Search for the cell housing the specified text and yield its (x, y) center coordinate. 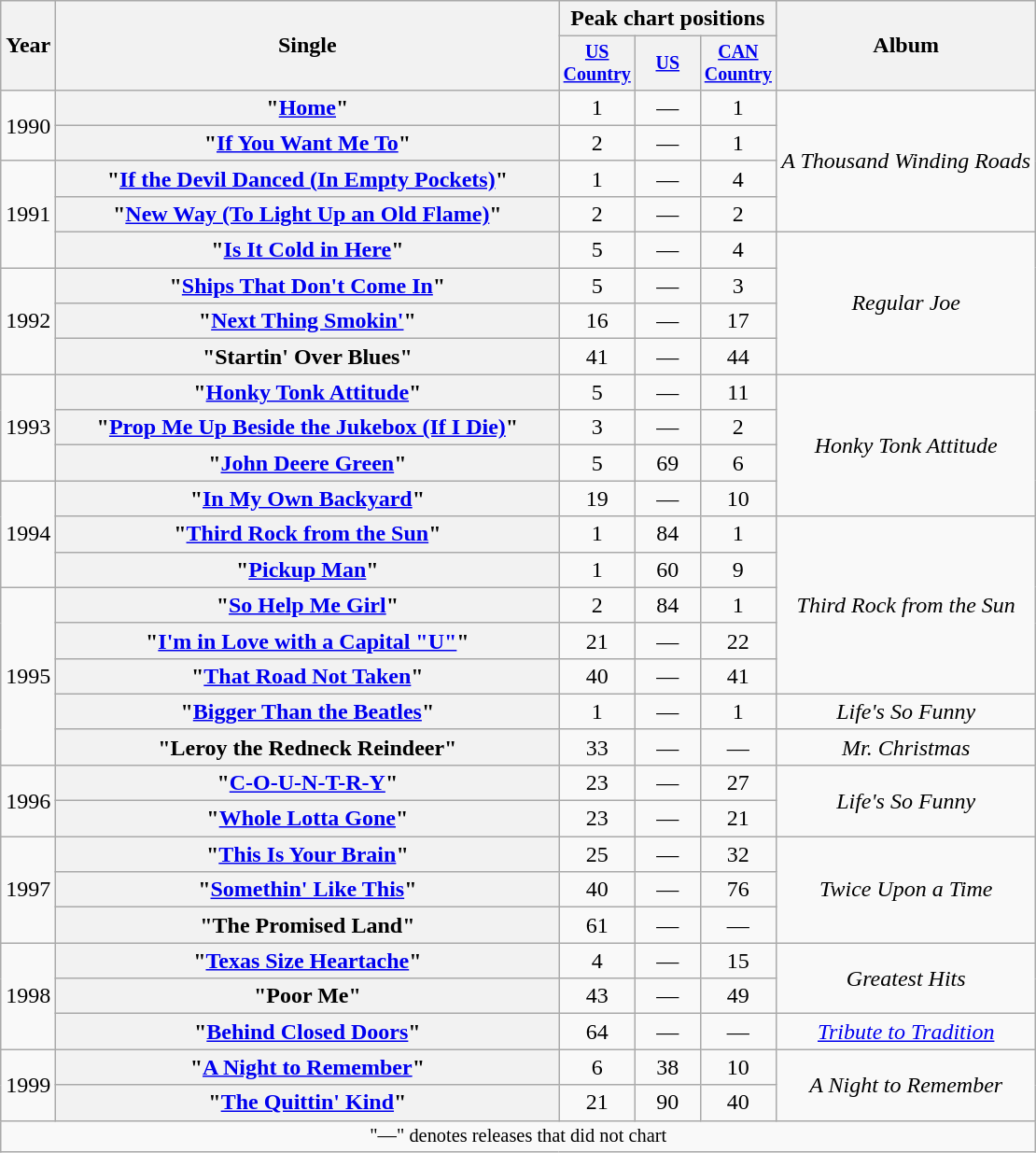
"In My Own Backyard" (308, 499)
"Home" (308, 107)
"Somethin' Like This" (308, 890)
61 (597, 925)
19 (597, 499)
"I'm in Love with a Capital "U"" (308, 640)
1994 (28, 534)
49 (738, 996)
Regular Joe (906, 303)
"New Way (To Light Up an Old Flame)" (308, 214)
"Bigger Than the Beatles" (308, 711)
1999 (28, 1085)
1997 (28, 890)
1991 (28, 214)
"So Help Me Girl" (308, 605)
11 (738, 392)
A Night to Remember (906, 1085)
25 (597, 854)
A Thousand Winding Roads (906, 161)
"Leroy the Redneck Reindeer" (308, 747)
1995 (28, 676)
"Startin' Over Blues" (308, 357)
44 (738, 357)
Year (28, 46)
Single (308, 46)
32 (738, 854)
"Next Thing Smokin'" (308, 321)
"A Night to Remember" (308, 1067)
Peak chart positions (668, 19)
64 (597, 1032)
Honky Tonk Attitude (906, 445)
Tribute to Tradition (906, 1032)
1998 (28, 996)
15 (738, 961)
27 (738, 782)
60 (668, 569)
Album (906, 46)
"That Road Not Taken" (308, 676)
1992 (28, 321)
"Ships That Don't Come In" (308, 286)
"Whole Lotta Gone" (308, 819)
1990 (28, 125)
17 (738, 321)
"Honky Tonk Attitude" (308, 392)
38 (668, 1067)
Third Rock from the Sun (906, 605)
"The Promised Land" (308, 925)
"Poor Me" (308, 996)
US Country (597, 63)
76 (738, 890)
90 (668, 1103)
"This Is Your Brain" (308, 854)
Greatest Hits (906, 978)
"C-O-U-N-T-R-Y" (308, 782)
33 (597, 747)
"The Quittin' Kind" (308, 1103)
43 (597, 996)
"Third Rock from the Sun" (308, 534)
1993 (28, 428)
"Behind Closed Doors" (308, 1032)
"Is It Cold in Here" (308, 250)
"Pickup Man" (308, 569)
"If You Want Me To" (308, 143)
Mr. Christmas (906, 747)
9 (738, 569)
"Prop Me Up Beside the Jukebox (If I Die)" (308, 428)
"John Deere Green" (308, 463)
"—" denotes releases that did not chart (519, 1136)
69 (668, 463)
US (668, 63)
22 (738, 640)
CAN Country (738, 63)
1996 (28, 800)
"Texas Size Heartache" (308, 961)
"If the Devil Danced (In Empty Pockets)" (308, 178)
Twice Upon a Time (906, 890)
16 (597, 321)
